Detect which cell encompasses the target text, then output its [X, Y] center coordinate. 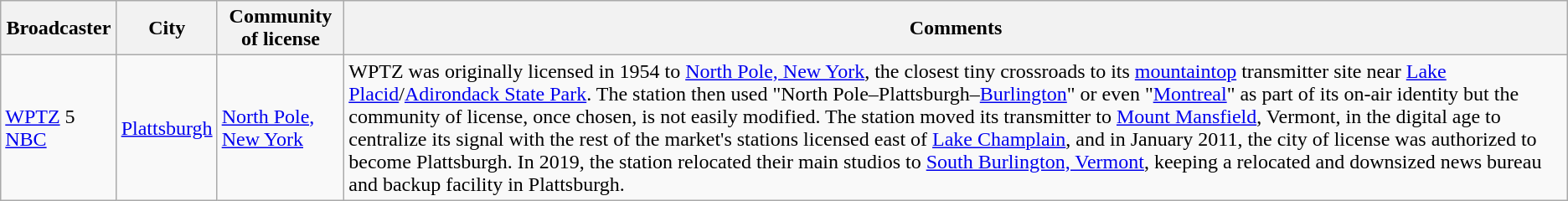
WPTZ 5 NBC [59, 127]
Community of license [281, 28]
Plattsburgh [167, 127]
Comments [957, 28]
City [167, 28]
Broadcaster [59, 28]
North Pole, New York [281, 127]
